For the text-containing cell, return its midpoint in (x, y) coordinate format. 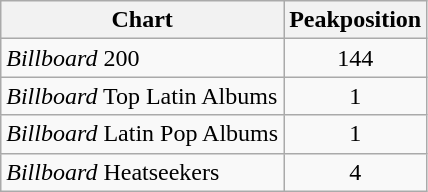
4 (356, 172)
Billboard Heatseekers (142, 172)
Peakposition (356, 20)
144 (356, 58)
Billboard Latin Pop Albums (142, 134)
Billboard Top Latin Albums (142, 96)
Billboard 200 (142, 58)
Chart (142, 20)
